From the cell containing the given text, extract its center point as [X, Y] coordinate. 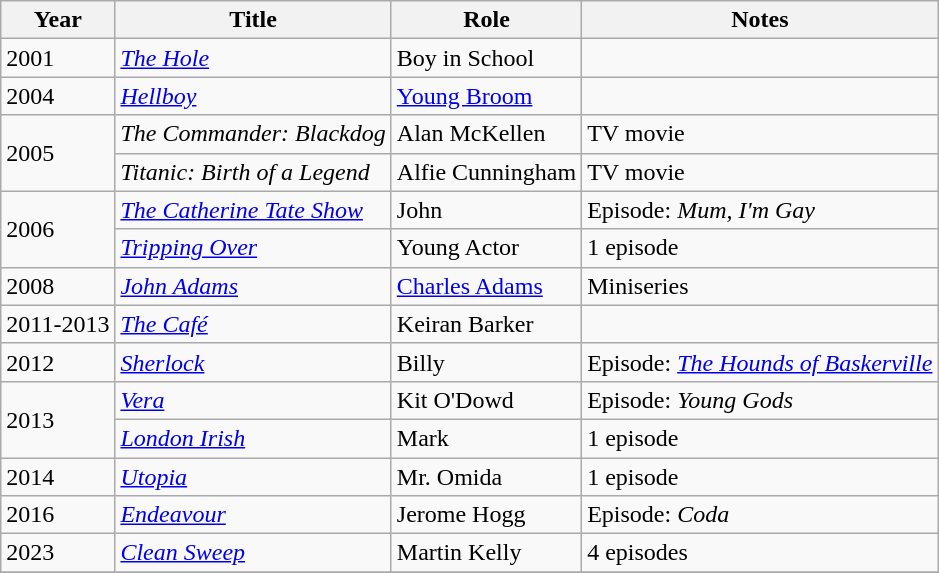
Tripping Over [253, 248]
Miniseries [760, 286]
Alan McKellen [486, 134]
Utopia [253, 477]
Boy in School [486, 58]
2005 [58, 153]
The Commander: Blackdog [253, 134]
John Adams [253, 286]
Charles Adams [486, 286]
Titanic: Birth of a Legend [253, 172]
The Café [253, 324]
Jerome Hogg [486, 515]
The Hole [253, 58]
Endeavour [253, 515]
The Catherine Tate Show [253, 210]
London Irish [253, 438]
2013 [58, 419]
2014 [58, 477]
Keiran Barker [486, 324]
Young Actor [486, 248]
Notes [760, 20]
2006 [58, 229]
Episode: Young Gods [760, 400]
2012 [58, 362]
Mr. Omida [486, 477]
2001 [58, 58]
Title [253, 20]
Mark [486, 438]
Year [58, 20]
John [486, 210]
Martin Kelly [486, 553]
Role [486, 20]
Clean Sweep [253, 553]
2011-2013 [58, 324]
Sherlock [253, 362]
2004 [58, 96]
Alfie Cunningham [486, 172]
2023 [58, 553]
Billy [486, 362]
2016 [58, 515]
Young Broom [486, 96]
Vera [253, 400]
4 episodes [760, 553]
Hellboy [253, 96]
Episode: Coda [760, 515]
Episode: Mum, I'm Gay [760, 210]
Episode: The Hounds of Baskerville [760, 362]
2008 [58, 286]
Kit O'Dowd [486, 400]
